Detect which cell encompasses the target text, then output its (x, y) center coordinate. 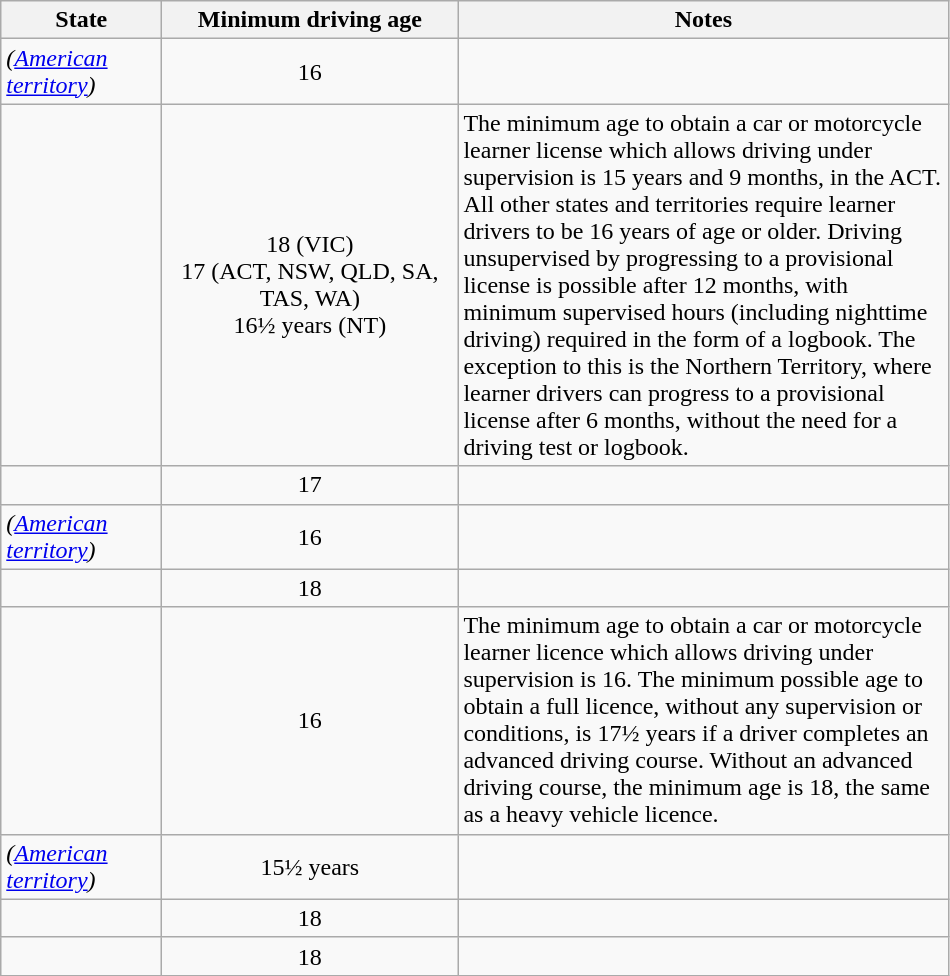
State (82, 20)
Minimum driving age (310, 20)
15½ years (310, 866)
Notes (704, 20)
17 (310, 485)
18 (VIC) 17 (ACT, NSW, QLD, SA, TAS, WA) 16½ years (NT) (310, 285)
